Scan for the cell matching the given text and deliver its (X, Y) coordinate at center. 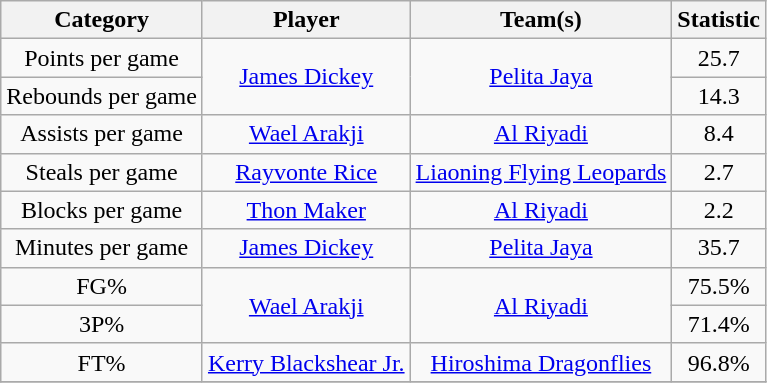
2.7 (719, 172)
FT% (102, 362)
Blocks per game (102, 210)
35.7 (719, 248)
Minutes per game (102, 248)
Points per game (102, 58)
Rebounds per game (102, 96)
Liaoning Flying Leopards (541, 172)
Player (306, 20)
75.5% (719, 286)
Rayvonte Rice (306, 172)
25.7 (719, 58)
Team(s) (541, 20)
Steals per game (102, 172)
71.4% (719, 324)
96.8% (719, 362)
Category (102, 20)
8.4 (719, 134)
2.2 (719, 210)
Statistic (719, 20)
Assists per game (102, 134)
Hiroshima Dragonflies (541, 362)
Kerry Blackshear Jr. (306, 362)
FG% (102, 286)
3P% (102, 324)
14.3 (719, 96)
Thon Maker (306, 210)
